Return the [X, Y] coordinate for the center point of the cell that contains the specified text.  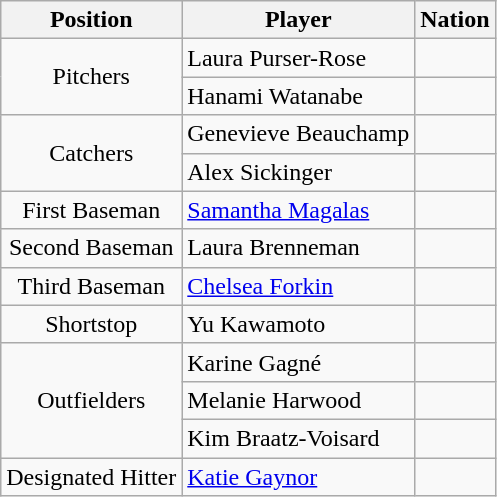
Alex Sickinger [298, 172]
Position [92, 20]
Outfielders [92, 400]
Catchers [92, 153]
Hanami Watanabe [298, 96]
Yu Kawamoto [298, 324]
Nation [455, 20]
Katie Gaynor [298, 477]
Laura Purser-Rose [298, 58]
Third Baseman [92, 286]
Shortstop [92, 324]
Pitchers [92, 77]
Melanie Harwood [298, 400]
Chelsea Forkin [298, 286]
Samantha Magalas [298, 210]
Karine Gagné [298, 362]
Designated Hitter [92, 477]
Second Baseman [92, 248]
Player [298, 20]
Genevieve Beauchamp [298, 134]
Laura Brenneman [298, 248]
Kim Braatz-Voisard [298, 438]
First Baseman [92, 210]
